Scan for the cell matching the given text and deliver its [x, y] coordinate at center. 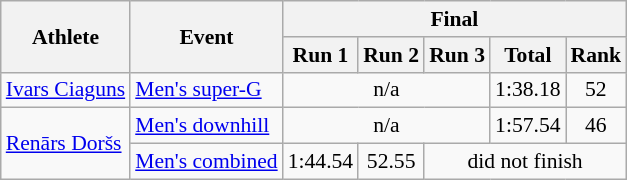
Final [454, 19]
Men's super-G [206, 90]
Men's combined [206, 162]
52 [596, 90]
did not finish [525, 162]
52.55 [391, 162]
1:38.18 [528, 90]
Run 2 [391, 55]
Event [206, 36]
46 [596, 126]
Men's downhill [206, 126]
Ivars Ciaguns [66, 90]
Rank [596, 55]
Renārs Doršs [66, 144]
1:44.54 [320, 162]
Run 3 [457, 55]
Total [528, 55]
Athlete [66, 36]
1:57.54 [528, 126]
Run 1 [320, 55]
